Scan for the cell matching the given text and deliver its (X, Y) coordinate at center. 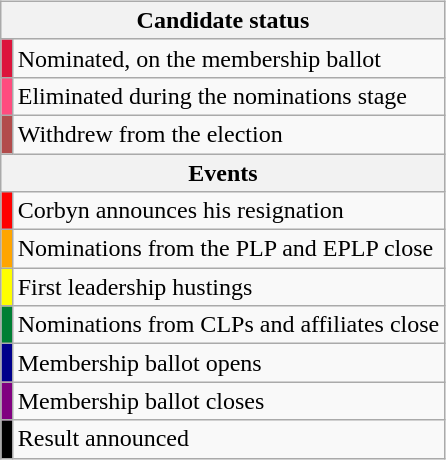
First leadership hustings (228, 287)
Result announced (228, 439)
Candidate status (223, 20)
Eliminated during the nominations stage (228, 96)
Membership ballot closes (228, 401)
Nominated, on the membership ballot (228, 58)
Nominations from CLPs and affiliates close (228, 325)
Membership ballot opens (228, 363)
Events (223, 173)
Nominations from the PLP and EPLP close (228, 249)
Corbyn announces his resignation (228, 211)
Withdrew from the election (228, 134)
